Provide the [x, y] coordinate of the cell's center where the given text is located.  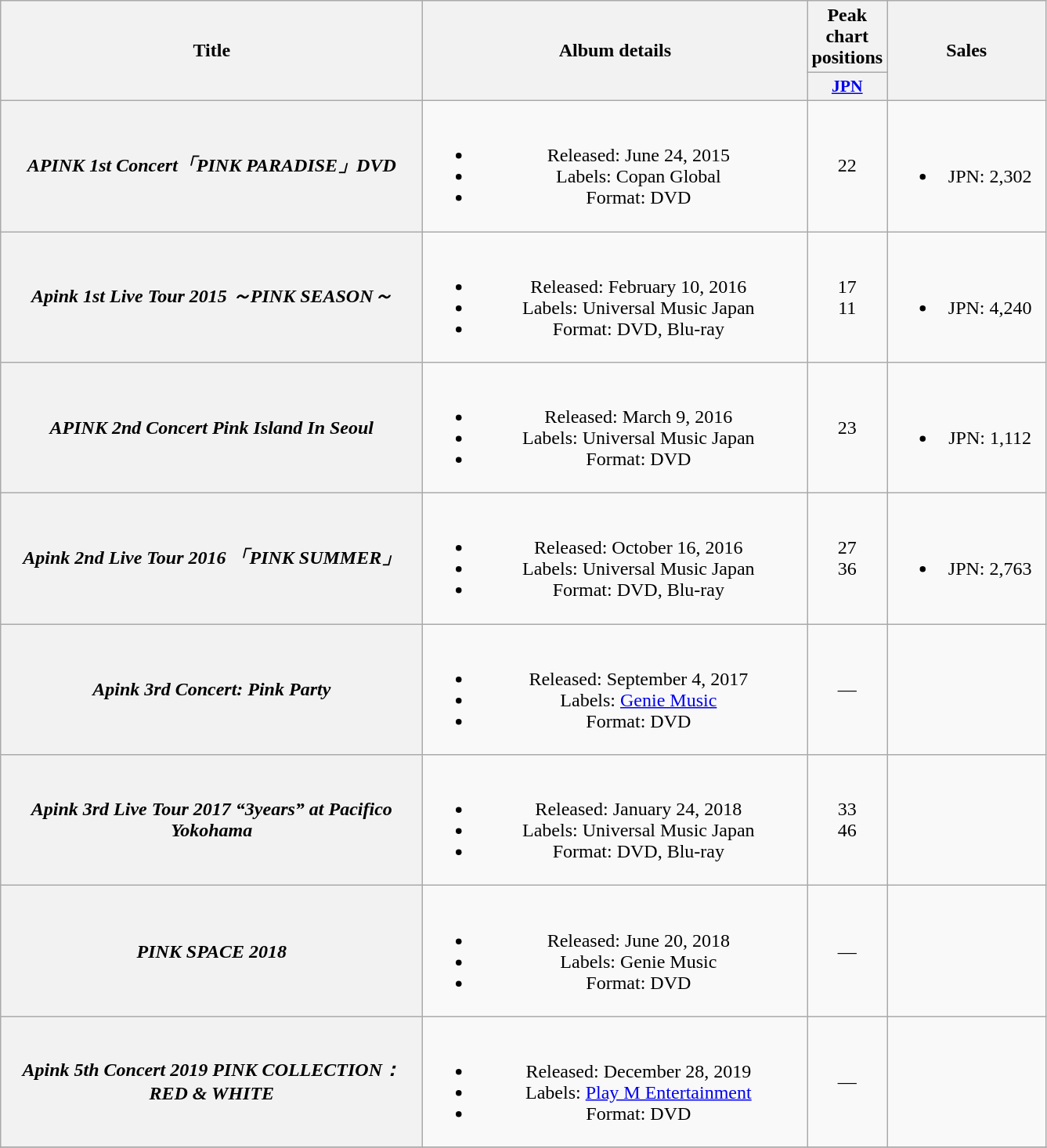
Apink 3rd Live Tour 2017 “3years” at Pacifico Yokohama [211, 821]
17 11 [847, 298]
JPN: 4,240 [966, 298]
JPN: 2,763 [966, 559]
Released: September 4, 2017 Labels: Genie MusicFormat: DVD [616, 689]
Released: December 28, 2019 Labels: Play M EntertainmentFormat: DVD [616, 1082]
Released: January 24, 2018 Labels: Universal Music JapanFormat: DVD, Blu-ray [616, 821]
Title [211, 51]
Sales [966, 51]
Peak chart positions [847, 37]
Released: March 9, 2016 Labels: Universal Music JapanFormat: DVD [616, 428]
APINK 1st Concert「PINK PARADISE」DVD [211, 166]
Released: June 24, 2015 Labels: Copan GlobalFormat: DVD [616, 166]
27 36 [847, 559]
PINK SPACE 2018 [211, 951]
Apink 2nd Live Tour 2016 「PINK SUMMER」 [211, 559]
Apink 1st Live Tour 2015 ～PINK SEASON～ [211, 298]
Apink 5th Concert 2019 PINK COLLECTION：RED & WHITE [211, 1082]
JPN: 2,302 [966, 166]
Released: October 16, 2016 Labels: Universal Music JapanFormat: DVD, Blu-ray [616, 559]
JPN [847, 87]
Apink 3rd Concert: Pink Party [211, 689]
APINK 2nd Concert Pink Island In Seoul [211, 428]
JPN: 1,112 [966, 428]
23 [847, 428]
Released: February 10, 2016 Labels: Universal Music JapanFormat: DVD, Blu-ray [616, 298]
22 [847, 166]
Album details [616, 51]
33 46 [847, 821]
Released: June 20, 2018 Labels: Genie MusicFormat: DVD [616, 951]
